Pinpoint the cell where the given text exists, returning its [X, Y] midpoint coordinate. 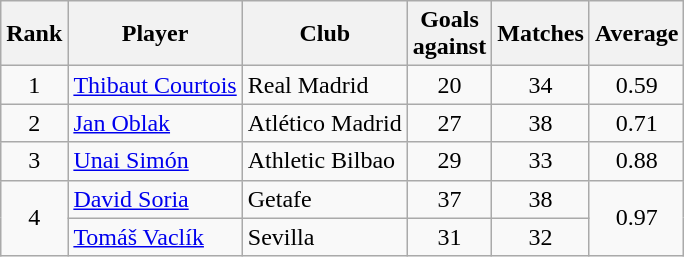
0.88 [636, 161]
27 [449, 123]
Goalsagainst [449, 34]
0.71 [636, 123]
Rank [34, 34]
Getafe [324, 199]
Athletic Bilbao [324, 161]
4 [34, 218]
Player [155, 34]
2 [34, 123]
29 [449, 161]
Thibaut Courtois [155, 85]
20 [449, 85]
Real Madrid [324, 85]
37 [449, 199]
Sevilla [324, 237]
Tomáš Vaclík [155, 237]
3 [34, 161]
0.97 [636, 218]
Atlético Madrid [324, 123]
Matches [541, 34]
1 [34, 85]
Average [636, 34]
32 [541, 237]
31 [449, 237]
Unai Simón [155, 161]
Jan Oblak [155, 123]
33 [541, 161]
34 [541, 85]
0.59 [636, 85]
David Soria [155, 199]
Club [324, 34]
